Extract the (x, y) coordinate from the center of the cell holding the provided text.  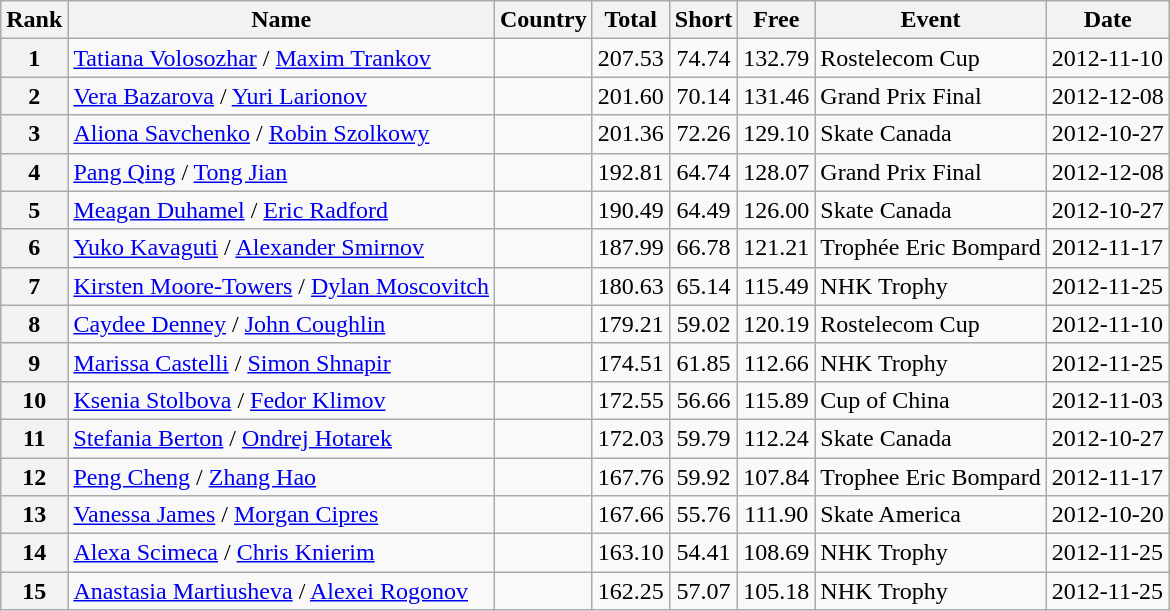
112.24 (776, 438)
Free (776, 20)
172.55 (630, 400)
180.63 (630, 286)
108.69 (776, 553)
64.74 (703, 172)
55.76 (703, 515)
174.51 (630, 362)
115.49 (776, 286)
74.74 (703, 58)
66.78 (703, 248)
201.36 (630, 134)
190.49 (630, 210)
3 (34, 134)
126.00 (776, 210)
163.10 (630, 553)
Aliona Savchenko / Robin Szolkowy (282, 134)
Short (703, 20)
Ksenia Stolbova / Fedor Klimov (282, 400)
107.84 (776, 477)
70.14 (703, 96)
207.53 (630, 58)
172.03 (630, 438)
6 (34, 248)
132.79 (776, 58)
Tatiana Volosozhar / Maxim Trankov (282, 58)
Vera Bazarova / Yuri Larionov (282, 96)
167.66 (630, 515)
112.66 (776, 362)
2012-10-20 (1108, 515)
162.25 (630, 591)
Anastasia Martiusheva / Alexei Rogonov (282, 591)
12 (34, 477)
Trophee Eric Bompard (930, 477)
128.07 (776, 172)
15 (34, 591)
115.89 (776, 400)
Yuko Kavaguti / Alexander Smirnov (282, 248)
13 (34, 515)
Stefania Berton / Ondrej Hotarek (282, 438)
61.85 (703, 362)
187.99 (630, 248)
131.46 (776, 96)
Caydee Denney / John Coughlin (282, 324)
167.76 (630, 477)
72.26 (703, 134)
121.21 (776, 248)
Cup of China (930, 400)
Pang Qing / Tong Jian (282, 172)
9 (34, 362)
2 (34, 96)
64.49 (703, 210)
2012-11-03 (1108, 400)
Meagan Duhamel / Eric Radford (282, 210)
Date (1108, 20)
4 (34, 172)
54.41 (703, 553)
Skate America (930, 515)
Event (930, 20)
Kirsten Moore-Towers / Dylan Moscovitch (282, 286)
59.02 (703, 324)
Rank (34, 20)
Vanessa James / Morgan Cipres (282, 515)
Country (544, 20)
65.14 (703, 286)
59.92 (703, 477)
56.66 (703, 400)
Alexa Scimeca / Chris Knierim (282, 553)
14 (34, 553)
111.90 (776, 515)
10 (34, 400)
Marissa Castelli / Simon Shnapir (282, 362)
8 (34, 324)
1 (34, 58)
Total (630, 20)
Peng Cheng / Zhang Hao (282, 477)
Name (282, 20)
179.21 (630, 324)
11 (34, 438)
7 (34, 286)
57.07 (703, 591)
129.10 (776, 134)
120.19 (776, 324)
201.60 (630, 96)
105.18 (776, 591)
Trophée Eric Bompard (930, 248)
59.79 (703, 438)
192.81 (630, 172)
5 (34, 210)
